Scan for the cell matching the given text and deliver its [X, Y] coordinate at center. 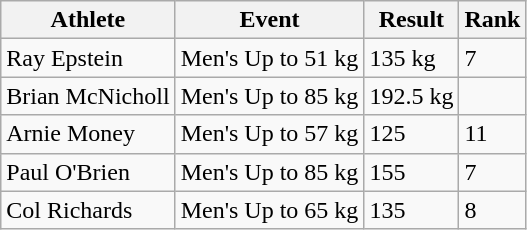
125 [412, 134]
135 [412, 210]
155 [412, 172]
Event [270, 20]
11 [492, 134]
Paul O'Brien [88, 172]
Result [412, 20]
135 kg [412, 58]
192.5 kg [412, 96]
Men's Up to 51 kg [270, 58]
Athlete [88, 20]
Brian McNicholl [88, 96]
Arnie Money [88, 134]
Men's Up to 57 kg [270, 134]
Men's Up to 65 kg [270, 210]
Rank [492, 20]
Ray Epstein [88, 58]
8 [492, 210]
Col Richards [88, 210]
